Pinpoint the cell where the given text exists, returning its [x, y] midpoint coordinate. 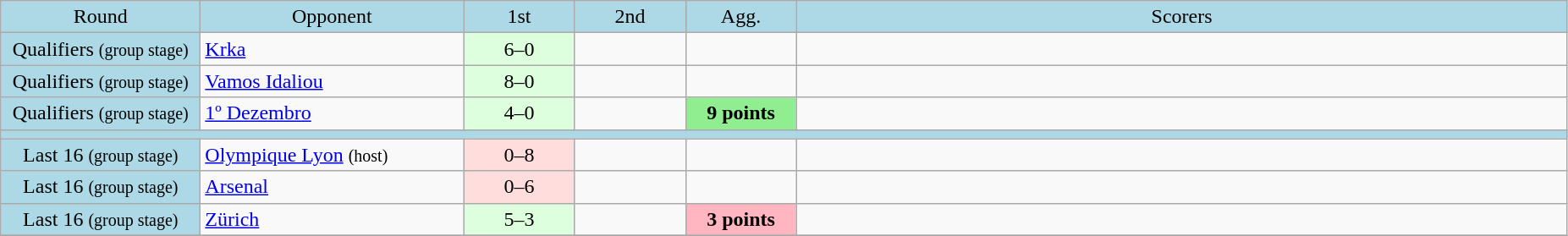
8–0 [520, 81]
0–8 [520, 155]
Arsenal [332, 187]
Olympique Lyon (host) [332, 155]
2nd [630, 17]
Vamos Idaliou [332, 81]
5–3 [520, 219]
1º Dezembro [332, 113]
1st [520, 17]
Krka [332, 49]
Zürich [332, 219]
Agg. [741, 17]
Scorers [1181, 17]
9 points [741, 113]
6–0 [520, 49]
0–6 [520, 187]
4–0 [520, 113]
Opponent [332, 17]
3 points [741, 219]
Round [101, 17]
